Capture the cell that displays the provided text and extract its [x, y] central coordinate. 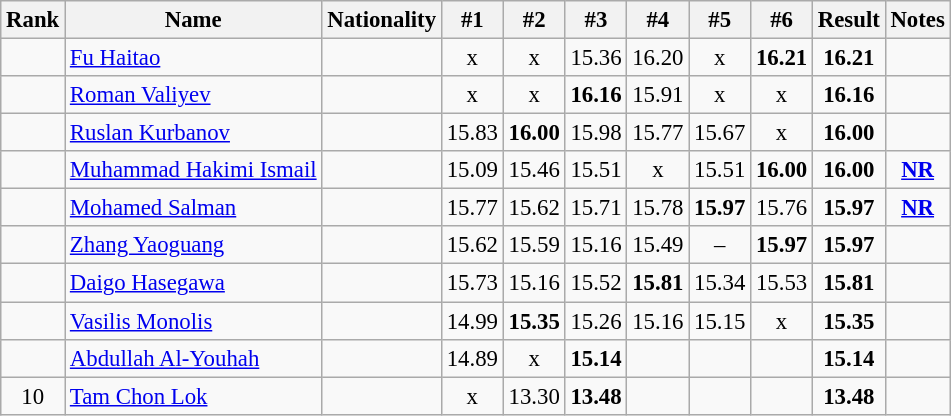
Roman Valiyev [194, 95]
15.67 [720, 133]
14.99 [472, 321]
15.53 [782, 283]
15.91 [658, 95]
– [720, 245]
#6 [782, 20]
Nationality [382, 20]
15.83 [472, 133]
15.76 [782, 208]
10 [33, 396]
Name [194, 20]
15.73 [472, 283]
15.78 [658, 208]
16.20 [658, 58]
#4 [658, 20]
#3 [596, 20]
15.98 [596, 133]
14.89 [472, 358]
Ruslan Kurbanov [194, 133]
#5 [720, 20]
Notes [918, 20]
Daigo Hasegawa [194, 283]
15.49 [658, 245]
Abdullah Al-Youhah [194, 358]
15.15 [720, 321]
15.34 [720, 283]
15.71 [596, 208]
#1 [472, 20]
15.36 [596, 58]
Zhang Yaoguang [194, 245]
#2 [534, 20]
13.30 [534, 396]
Muhammad Hakimi Ismail [194, 170]
Fu Haitao [194, 58]
Tam Chon Lok [194, 396]
Vasilis Monolis [194, 321]
15.09 [472, 170]
Result [848, 20]
Rank [33, 20]
Mohamed Salman [194, 208]
15.46 [534, 170]
15.26 [596, 321]
15.59 [534, 245]
15.52 [596, 283]
